Extract the [X, Y] coordinate from the center of the cell holding the provided text.  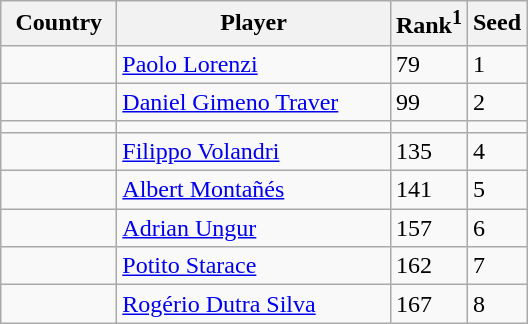
157 [428, 228]
4 [496, 151]
99 [428, 102]
135 [428, 151]
Filippo Volandri [254, 151]
Daniel Gimeno Traver [254, 102]
Potito Starace [254, 266]
Rogério Dutra Silva [254, 304]
Paolo Lorenzi [254, 64]
Seed [496, 24]
5 [496, 190]
Country [59, 24]
8 [496, 304]
167 [428, 304]
162 [428, 266]
Player [254, 24]
7 [496, 266]
Rank1 [428, 24]
1 [496, 64]
2 [496, 102]
79 [428, 64]
Adrian Ungur [254, 228]
Albert Montañés [254, 190]
141 [428, 190]
6 [496, 228]
